Extract the (x, y) coordinate from the center of the cell holding the provided text.  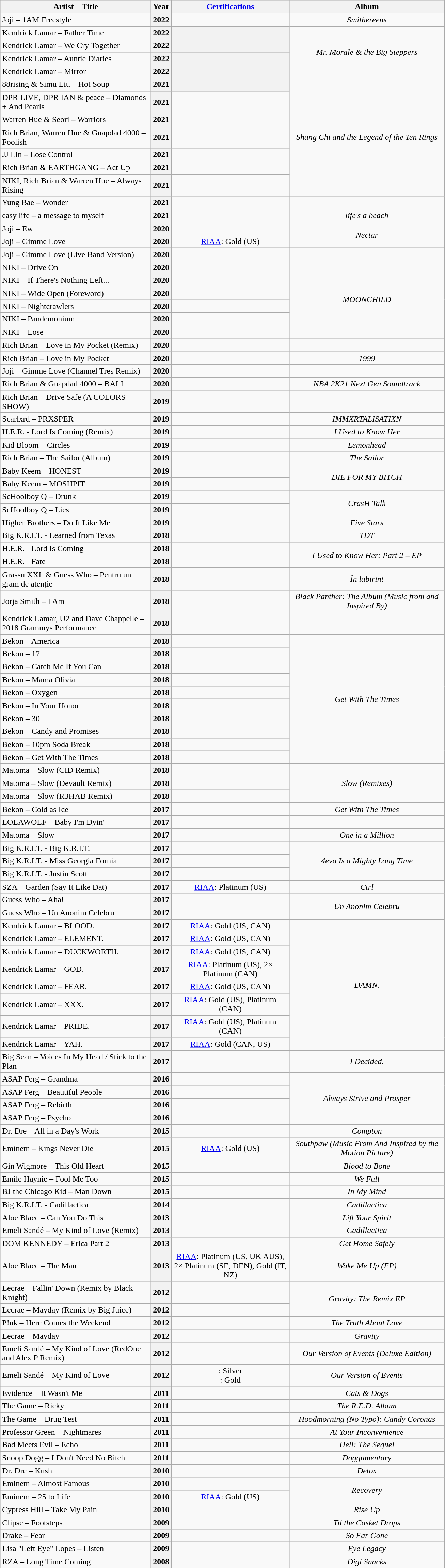
H.E.R. - Lord Is Coming (Remix) (76, 432)
Warren Hue & Seori – Warriors (76, 119)
At Your Inconvenience (367, 1432)
Recovery (367, 1490)
Kendrick Lamar, U2 and Dave Chappelle – 2018 Grammys Performance (76, 623)
Bekon – Oxygen (76, 693)
Matoma – Slow (R3HAB Remix) (76, 796)
2008 (161, 1561)
Lemonhead (367, 445)
Bekon – America (76, 641)
Big K.R.I.T. - Miss Georgia Fornia (76, 861)
Jorja Smith – I Am (76, 601)
Eminem – 25 to Life (76, 1497)
Snoop Dogg – I Don't Need No Bitch (76, 1458)
Kendrick Lamar – We Cry Together (76, 46)
RIAA: Platinum (US, UK AUS), 2× Platinum (SE, DEN), Gold (IT, NZ) (230, 1266)
Aloe Blacc – The Man (76, 1266)
Bekon – In Your Honor (76, 706)
Baby Keem – MOSHPIT (76, 484)
Digi Snacks (367, 1561)
Eye Legacy (367, 1548)
Lecrae – Mayday (76, 1336)
Big K.R.I.T. - Learned from Texas (76, 535)
În labirint (367, 579)
Nectar (367, 235)
Big Sean – Voices In My Head / Stick to the Plan (76, 1061)
Bekon – Mama Olivia (76, 680)
Lisa "Left Eye" Lopes – Listen (76, 1548)
NIKI – Lose (76, 332)
ScHoolboy Q – Drunk (76, 497)
Hoodmorning (No Typo): Candy Coronas (367, 1419)
Five Stars (367, 523)
H.E.R. - Lord Is Coming (76, 548)
Ctrl (367, 887)
easy life – a message to myself (76, 216)
Black Panther: The Album (Music from and Inspired By) (367, 601)
Kendrick Lamar – Mirror (76, 71)
Year (161, 7)
DOM KENNEDY – Erica Part 2 (76, 1243)
I Decided. (367, 1061)
NBA 2K21 Next Gen Soundtrack (367, 384)
Always Strive and Prosper (367, 1098)
2014 (161, 1205)
DPR LIVE, DPR IAN & peace – Diamonds + And Pearls (76, 102)
Wake Me Up (EP) (367, 1266)
Kendrick Lamar – FEAR. (76, 987)
Slow (Remixes) (367, 783)
Shang Chi and the Legend of the Ten Rings (367, 137)
P!nk – Here Comes the Weekend (76, 1323)
Kendrick Lamar – GOD. (76, 969)
One in a Million (367, 835)
I Used to Know Her (367, 432)
Rich Brian – The Sailor (Album) (76, 458)
Evidence – It Wasn't Me (76, 1393)
Dr. Dre – All in a Day's Work (76, 1131)
Cats & Dogs (367, 1393)
Lecrae – Mayday (Remix by Big Juice) (76, 1310)
Eminem – Almost Famous (76, 1484)
Joji – Ew (76, 229)
Bekon – 30 (76, 719)
NIKI – Nightcrawlers (76, 306)
Clipse – Footsteps (76, 1522)
Guess Who – Aha! (76, 900)
Rich Brian – Love in My Pocket (Remix) (76, 345)
NIKI, Rich Brian & Warren Hue – Always Rising (76, 185)
Rich Brian & Guapdad 4000 – BALI (76, 384)
Smithereens (367, 20)
Matoma – Slow (76, 835)
Our Version of Events (Deluxe Edition) (367, 1353)
DAMN. (367, 985)
Rise Up (367, 1509)
88rising & Simu Liu – Hot Soup (76, 84)
Big K.R.I.T. - Big K.R.I.T. (76, 848)
Kid Bloom – Circles (76, 445)
Artist – Title (76, 7)
Grassu XXL & Guess Who – Pentru un gram de atenție (76, 579)
Dr. Dre – Kush (76, 1471)
Matoma – Slow (Devault Remix) (76, 783)
Kendrick Lamar – Auntie Diaries (76, 59)
DIE FOR MY BITCH (367, 477)
: Silver: Gold (230, 1376)
Guess Who – Un Anonim Celebru (76, 913)
Album (367, 7)
A$AP Ferg – Beautiful People (76, 1092)
Kendrick Lamar – XXX. (76, 1004)
Blood to Bone (367, 1166)
Rich Brian, Warren Hue & Guapdad 4000 – Foolish (76, 137)
Doggumentary (367, 1458)
A$AP Ferg – Rebirth (76, 1105)
IMMXRTALISATIXN (367, 419)
Lift Your Spirit (367, 1218)
RIAA: Platinum (US) (230, 887)
In My Mind (367, 1192)
Hell: The Sequel (367, 1445)
RZA – Long Time Coming (76, 1561)
Aloe Blacc – Can You Do This (76, 1218)
Eminem – Kings Never Die (76, 1149)
NIKI – Pandemonium (76, 319)
Rich Brian – Drive Safe (A COLORS SHOW) (76, 401)
Kendrick Lamar – DUCKWORTH. (76, 952)
Emeli Sandé – My Kind of Love (RedOne and Alex P Remix) (76, 1353)
Kendrick Lamar – PRIDE. (76, 1026)
Baby Keem – HONEST (76, 471)
Rich Brian & EARTHGANG – Act Up (76, 167)
A$AP Ferg – Grandma (76, 1079)
NIKI – If There's Nothing Left... (76, 280)
Kendrick Lamar – YAH. (76, 1044)
RIAA: Gold (CAN, US) (230, 1044)
A$AP Ferg – Psycho (76, 1118)
Lecrae – Fallin' Down (Remix by Black Knight) (76, 1292)
LOLAWOLF – Baby I'm Dyin' (76, 822)
Professor Green – Nightmares (76, 1432)
Emeli Sandé – My Kind of Love (76, 1376)
Bekon – Cold as Ice (76, 809)
The Sailor (367, 458)
Bekon – 10pm Soda Break (76, 744)
Cypress Hill – Take My Pain (76, 1509)
Bad Meets Evil – Echo (76, 1445)
life's a beach (367, 216)
Emeli Sandé – My Kind of Love (Remix) (76, 1231)
Kendrick Lamar – Father Time (76, 33)
JJ Lin – Lose Control (76, 154)
Higher Brothers – Do It Like Me (76, 523)
Bekon – Candy and Promises (76, 731)
Big K.R.I.T. - Justin Scott (76, 874)
TDT (367, 535)
Matoma – Slow (CID Remix) (76, 770)
1999 (367, 358)
Joji – Gimme Love (Channel Tres Remix) (76, 371)
Rich Brian – Love in My Pocket (76, 358)
Get Home Safely (367, 1243)
Compton (367, 1131)
Yung Bae – Wonder (76, 203)
Big K.R.I.T. - Cadillactica (76, 1205)
Bekon – Get With The Times (76, 757)
Gravity (367, 1336)
BJ the Chicago Kid – Man Down (76, 1192)
Un Anonim Celebru (367, 906)
Kendrick Lamar – ELEMENT. (76, 939)
Gravity: The Remix EP (367, 1299)
Emile Haynie – Fool Me Too (76, 1179)
We Fall (367, 1179)
Certifications (230, 7)
Joji – 1AM Freestyle (76, 20)
ScHoolboy Q – Lies (76, 510)
Joji – Gimme Love (Live Band Version) (76, 254)
NIKI – Drive On (76, 267)
H.E.R. - Fate (76, 561)
The R.E.D. Album (367, 1406)
MOONCHILD (367, 300)
Bekon – 17 (76, 654)
Our Version of Events (367, 1376)
NIKI – Wide Open (Foreword) (76, 293)
The Truth About Love (367, 1323)
CrasH Talk (367, 503)
Til the Casket Drops (367, 1522)
Drake – Fear (76, 1535)
Gin Wigmore – This Old Heart (76, 1166)
Kendrick Lamar – BLOOD. (76, 926)
Detox (367, 1471)
So Far Gone (367, 1535)
I Used to Know Her: Part 2 – EP (367, 555)
RIAA: Platinum (US), 2× Platinum (CAN) (230, 969)
Mr. Morale & the Big Steppers (367, 52)
Scarlxrd – PRXSPER (76, 419)
Joji – Gimme Love (76, 242)
Southpaw (Music From And Inspired by the Motion Picture) (367, 1149)
The Game – Drug Test (76, 1419)
Bekon – Catch Me If You Can (76, 667)
4eva Is a Mighty Long Time (367, 861)
The Game – Ricky (76, 1406)
SZA – Garden (Say It Like Dat) (76, 887)
